Capture the cell that displays the provided text and extract its [x, y] central coordinate. 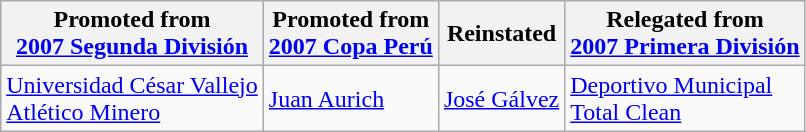
Reinstated [501, 34]
Universidad César Vallejo Atlético Minero [132, 98]
José Gálvez [501, 98]
Juan Aurich [350, 98]
Relegated from2007 Primera División [685, 34]
Promoted from2007 Segunda División [132, 34]
Deportivo Municipal Total Clean [685, 98]
Promoted from2007 Copa Perú [350, 34]
